Output the [x, y] coordinate of the center of the cell containing the given text.  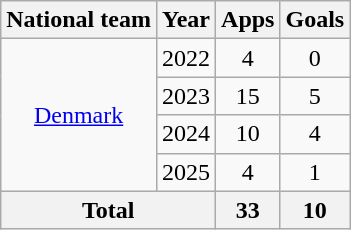
Total [108, 210]
National team [79, 20]
Goals [315, 20]
Denmark [79, 115]
2023 [186, 96]
5 [315, 96]
2025 [186, 172]
1 [315, 172]
Year [186, 20]
2022 [186, 58]
15 [248, 96]
Apps [248, 20]
0 [315, 58]
2024 [186, 134]
33 [248, 210]
